Provide the [x, y] coordinate of the cell's center where the given text is located.  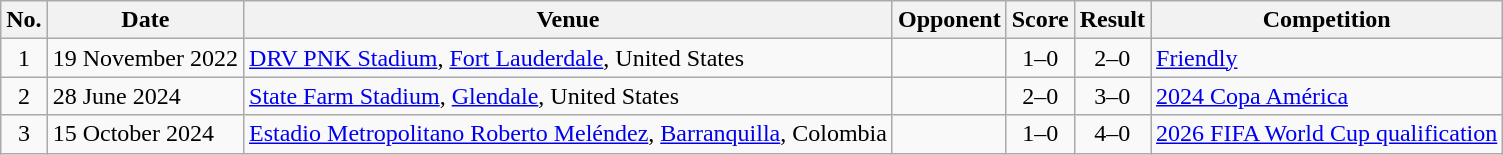
Friendly [1327, 58]
Venue [568, 20]
1 [24, 58]
State Farm Stadium, Glendale, United States [568, 96]
4–0 [1112, 134]
2026 FIFA World Cup qualification [1327, 134]
19 November 2022 [145, 58]
Score [1040, 20]
Date [145, 20]
2 [24, 96]
Opponent [949, 20]
Estadio Metropolitano Roberto Meléndez, Barranquilla, Colombia [568, 134]
Result [1112, 20]
15 October 2024 [145, 134]
DRV PNK Stadium, Fort Lauderdale, United States [568, 58]
3 [24, 134]
28 June 2024 [145, 96]
3–0 [1112, 96]
2024 Copa América [1327, 96]
Competition [1327, 20]
No. [24, 20]
